For the text-containing cell, return its midpoint in (X, Y) coordinate format. 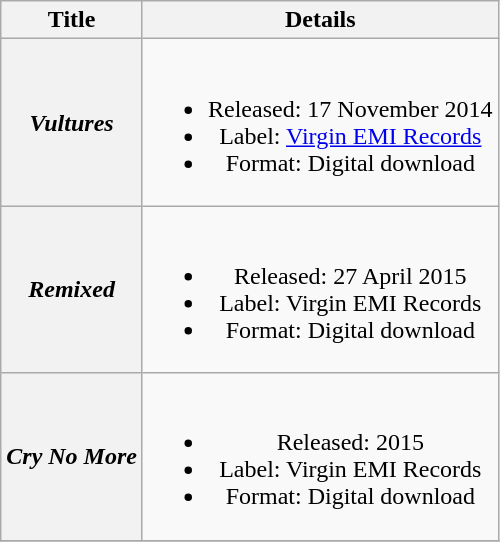
Cry No More (72, 456)
Title (72, 20)
Released: 27 April 2015Label: Virgin EMI RecordsFormat: Digital download (320, 290)
Details (320, 20)
Released: 2015Label: Virgin EMI RecordsFormat: Digital download (320, 456)
Remixed (72, 290)
Released: 17 November 2014Label: Virgin EMI RecordsFormat: Digital download (320, 122)
Vultures (72, 122)
